Pinpoint the cell where the given text exists, returning its [x, y] midpoint coordinate. 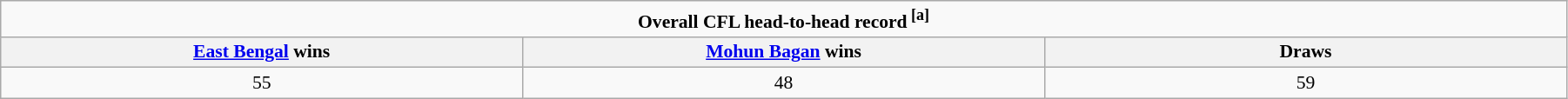
Overall CFL head-to-head record [a] [784, 19]
55 [262, 83]
East Bengal wins [262, 52]
48 [784, 83]
59 [1306, 83]
Draws [1306, 52]
Mohun Bagan wins [784, 52]
